For the text-containing cell, return its midpoint in [X, Y] coordinate format. 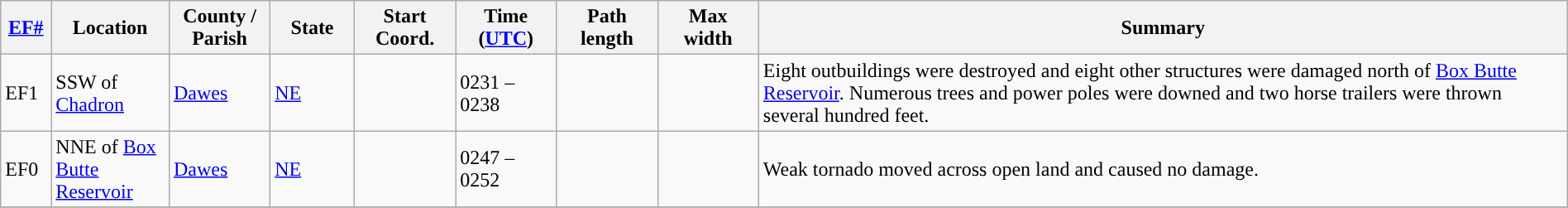
Max width [708, 28]
SSW of Chadron [111, 93]
County / Parish [219, 28]
Location [111, 28]
Weak tornado moved across open land and caused no damage. [1163, 169]
State [313, 28]
EF0 [26, 169]
Summary [1163, 28]
Path length [607, 28]
NNE of Box Butte Reservoir [111, 169]
0247 – 0252 [506, 169]
EF# [26, 28]
0231 – 0238 [506, 93]
Start Coord. [404, 28]
EF1 [26, 93]
Time (UTC) [506, 28]
